Return the (X, Y) coordinate for the center point of the cell that contains the specified text.  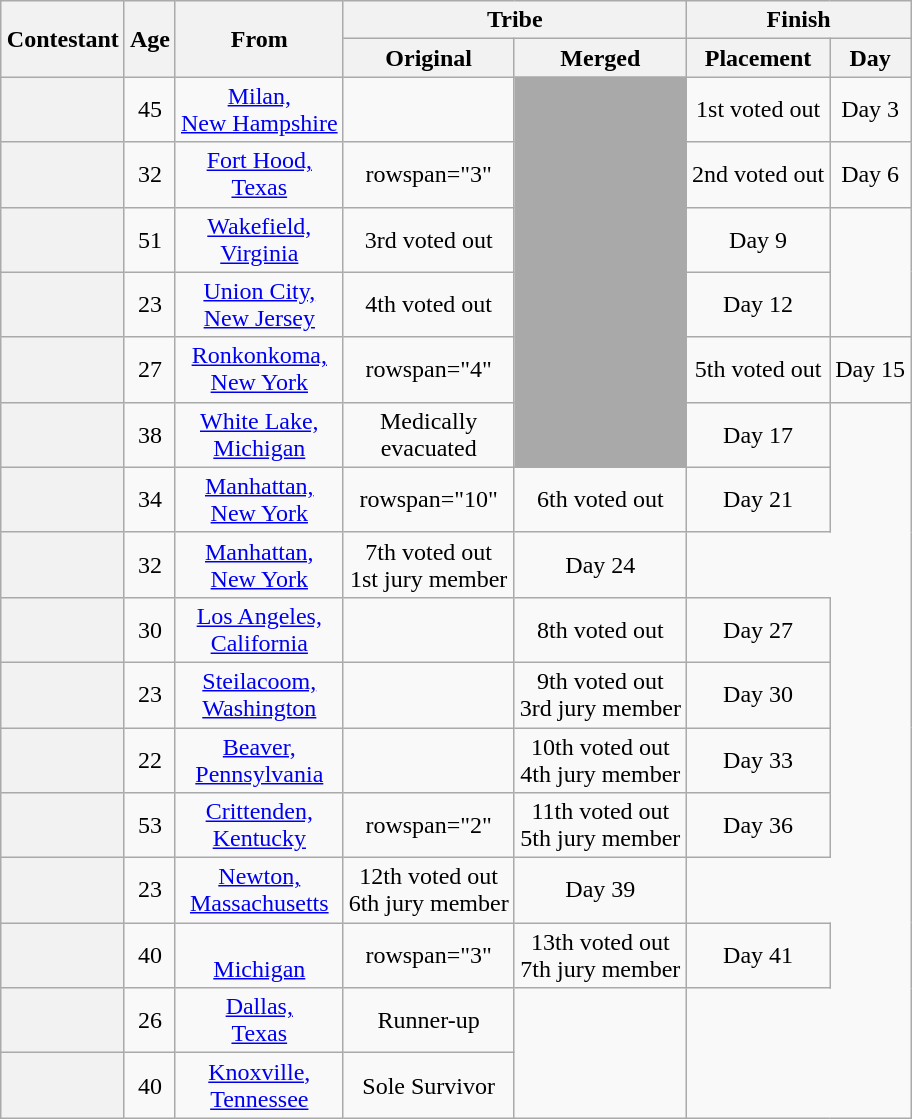
Age (150, 39)
3rd voted out (428, 240)
Merged (600, 58)
Runner-up (428, 1020)
Contestant (62, 39)
Day 15 (870, 370)
Beaver,Pennsylvania (259, 760)
Steilacoom,Washington (259, 694)
Los Angeles,California (259, 630)
Crittenden,Kentucky (259, 826)
7th voted out1st jury member (428, 564)
rowspan="2" (428, 826)
1st voted out (758, 110)
Placement (758, 58)
rowspan="4" (428, 370)
Sole Survivor (428, 1086)
6th voted out (600, 500)
34 (150, 500)
rowspan="10" (428, 500)
13th voted out7th jury member (600, 956)
27 (150, 370)
Michigan (259, 956)
Day 3 (870, 110)
Newton,Massachusetts (259, 890)
From (259, 39)
45 (150, 110)
10th voted out4th jury member (600, 760)
11th voted out5th jury member (600, 826)
38 (150, 434)
53 (150, 826)
5th voted out (758, 370)
Day 39 (600, 890)
22 (150, 760)
4th voted out (428, 304)
Day 9 (758, 240)
Day 27 (758, 630)
Tribe (514, 20)
Day 24 (600, 564)
Knoxville,Tennessee (259, 1086)
Dallas,Texas (259, 1020)
Day 21 (758, 500)
8th voted out (600, 630)
Day 36 (758, 826)
Day 17 (758, 434)
12th voted out6th jury member (428, 890)
Union City,New Jersey (259, 304)
Finish (799, 20)
Fort Hood,Texas (259, 174)
51 (150, 240)
Day (870, 58)
26 (150, 1020)
Ronkonkoma,New York (259, 370)
9th voted out3rd jury member (600, 694)
White Lake,Michigan (259, 434)
Day 41 (758, 956)
Day 30 (758, 694)
Medicallyevacuated (428, 434)
Day 33 (758, 760)
Original (428, 58)
Day 6 (870, 174)
Milan,New Hampshire (259, 110)
30 (150, 630)
Day 12 (758, 304)
2nd voted out (758, 174)
Wakefield,Virginia (259, 240)
